Locate the cell with the specified text and output its (x, y) center coordinate. 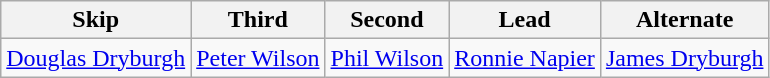
Ronnie Napier (525, 58)
Third (258, 20)
Peter Wilson (258, 58)
Alternate (684, 20)
Lead (525, 20)
Phil Wilson (387, 58)
Second (387, 20)
James Dryburgh (684, 58)
Douglas Dryburgh (96, 58)
Skip (96, 20)
